Return [X, Y] of the center of cell containing provided text 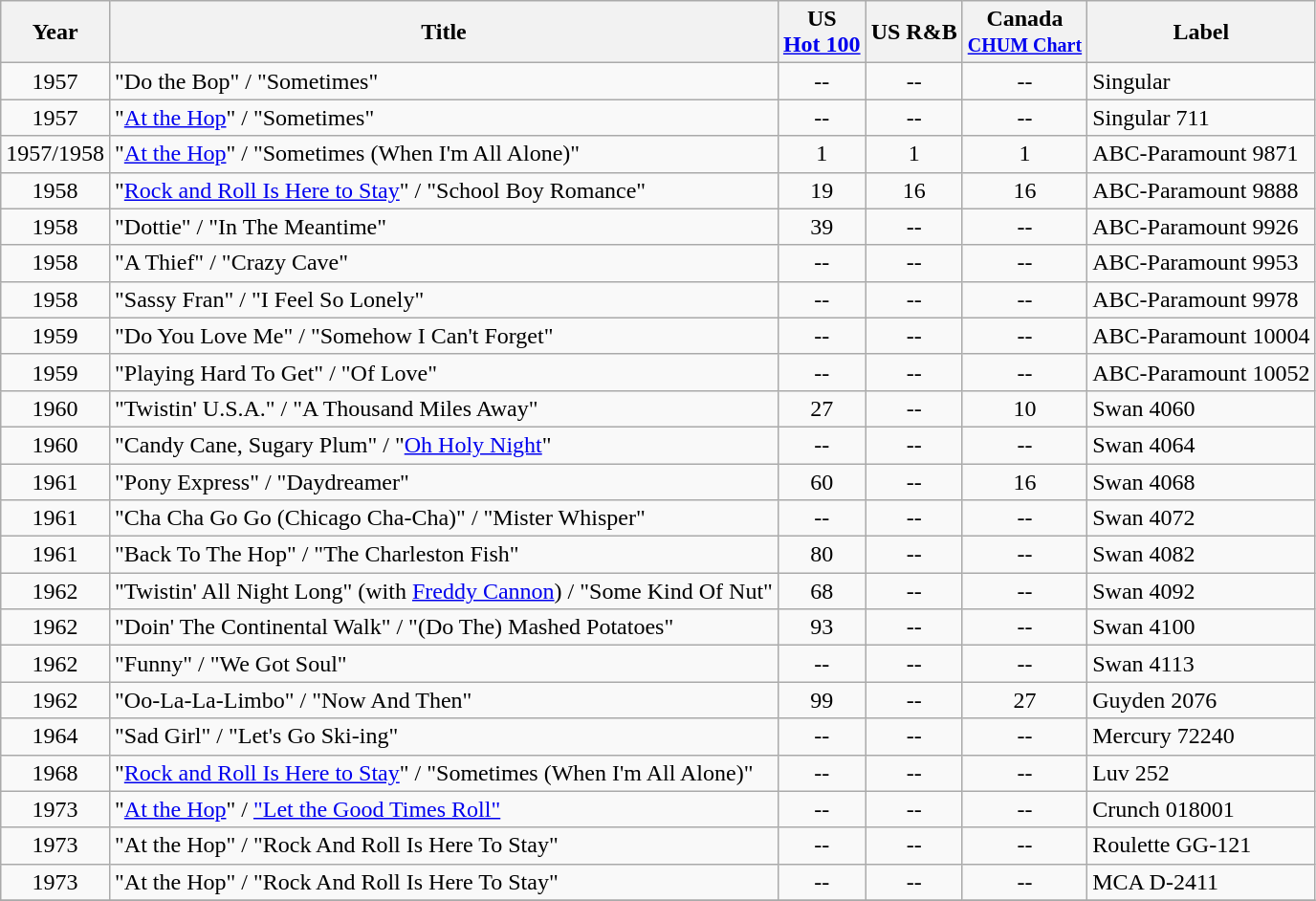
ABC-Paramount 9953 [1201, 263]
Mercury 72240 [1201, 736]
"Sassy Fran" / "I Feel So Lonely" [444, 299]
"Do the Bop" / "Sometimes" [444, 81]
Roulette GG-121 [1201, 846]
ABC-Paramount 9871 [1201, 154]
Canada CHUM Chart [1024, 33]
"Rock and Roll Is Here to Stay" / "School Boy Romance" [444, 190]
"At the Hop" / "Let the Good Times Roll" [444, 809]
"Back To The Hop" / "The Charleston Fish" [444, 555]
"Funny" / "We Got Soul" [444, 664]
10 [1024, 408]
"Cha Cha Go Go (Chicago Cha-Cha)" / "Mister Whisper" [444, 518]
Swan 4064 [1201, 445]
"Sad Girl" / "Let's Go Ski-ing" [444, 736]
Singular [1201, 81]
US R&B [914, 33]
"Rock and Roll Is Here to Stay" / "Sometimes (When I'm All Alone)" [444, 773]
68 [822, 591]
19 [822, 190]
MCA D-2411 [1201, 882]
80 [822, 555]
Label [1201, 33]
"Twistin' All Night Long" (with Freddy Cannon) / "Some Kind Of Nut" [444, 591]
"Doin' The Continental Walk" / "(Do The) Mashed Potatoes" [444, 627]
ABC-Paramount 9926 [1201, 227]
"Playing Hard To Get" / "Of Love" [444, 372]
"At the Hop" / "Sometimes (When I'm All Alone)" [444, 154]
Guyden 2076 [1201, 700]
Title [444, 33]
Swan 4100 [1201, 627]
Swan 4060 [1201, 408]
"Pony Express" / "Daydreamer" [444, 481]
"Oo-La-La-Limbo" / "Now And Then" [444, 700]
Swan 4092 [1201, 591]
"A Thief" / "Crazy Cave" [444, 263]
Swan 4072 [1201, 518]
"Twistin' U.S.A." / "A Thousand Miles Away" [444, 408]
1968 [55, 773]
Crunch 018001 [1201, 809]
"Dottie" / "In The Meantime" [444, 227]
ABC-Paramount 10052 [1201, 372]
Luv 252 [1201, 773]
Singular 711 [1201, 118]
Swan 4113 [1201, 664]
1964 [55, 736]
ABC-Paramount 9888 [1201, 190]
93 [822, 627]
Swan 4082 [1201, 555]
ABC-Paramount 9978 [1201, 299]
Year [55, 33]
99 [822, 700]
60 [822, 481]
1957/1958 [55, 154]
"Candy Cane, Sugary Plum" / "Oh Holy Night" [444, 445]
"Do You Love Me" / "Somehow I Can't Forget" [444, 336]
Swan 4068 [1201, 481]
ABC-Paramount 10004 [1201, 336]
"At the Hop" / "Sometimes" [444, 118]
US Hot 100 [822, 33]
39 [822, 227]
